Detect which cell encompasses the target text, then output its (x, y) center coordinate. 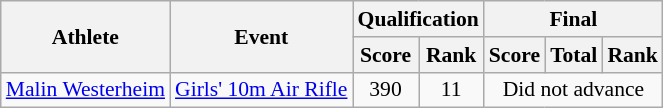
Girls' 10m Air Rifle (262, 90)
390 (386, 90)
Final (574, 19)
Athlete (86, 36)
Malin Westerheim (86, 90)
Qualification (418, 19)
Event (262, 36)
Total (574, 55)
11 (452, 90)
Did not advance (574, 90)
